Extract the [x, y] coordinate from the center of the cell holding the provided text.  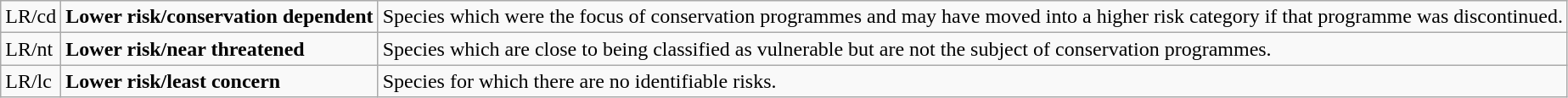
Species for which there are no identifiable risks. [973, 81]
Species which were the focus of conservation programmes and may have moved into a higher risk category if that programme was discontinued. [973, 17]
Lower risk/conservation dependent [219, 17]
Lower risk/near threatened [219, 49]
Species which are close to being classified as vulnerable but are not the subject of conservation programmes. [973, 49]
Lower risk/least concern [219, 81]
LR/lc [31, 81]
LR/nt [31, 49]
LR/cd [31, 17]
